Find where the given text appears and provide that cell's center as (X, Y) coordinate. 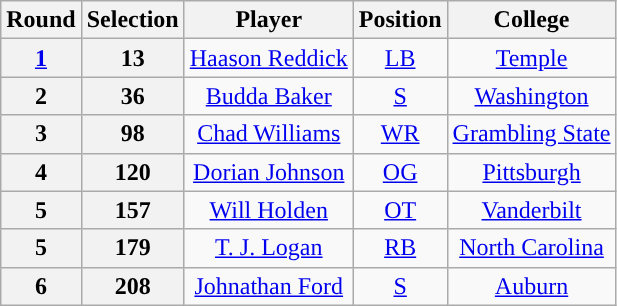
1 (41, 58)
Will Holden (268, 210)
4 (41, 172)
RB (400, 248)
Washington (532, 96)
Position (400, 20)
Chad Williams (268, 134)
Vanderbilt (532, 210)
T. J. Logan (268, 248)
179 (132, 248)
Round (41, 20)
North Carolina (532, 248)
Haason Reddick (268, 58)
157 (132, 210)
WR (400, 134)
98 (132, 134)
Auburn (532, 286)
OG (400, 172)
Budda Baker (268, 96)
Temple (532, 58)
Grambling State (532, 134)
3 (41, 134)
Selection (132, 20)
Player (268, 20)
Pittsburgh (532, 172)
36 (132, 96)
120 (132, 172)
LB (400, 58)
Johnathan Ford (268, 286)
2 (41, 96)
208 (132, 286)
College (532, 20)
13 (132, 58)
Dorian Johnson (268, 172)
6 (41, 286)
OT (400, 210)
